Identify which cell holds the provided text, then report its (X, Y) central coordinate. 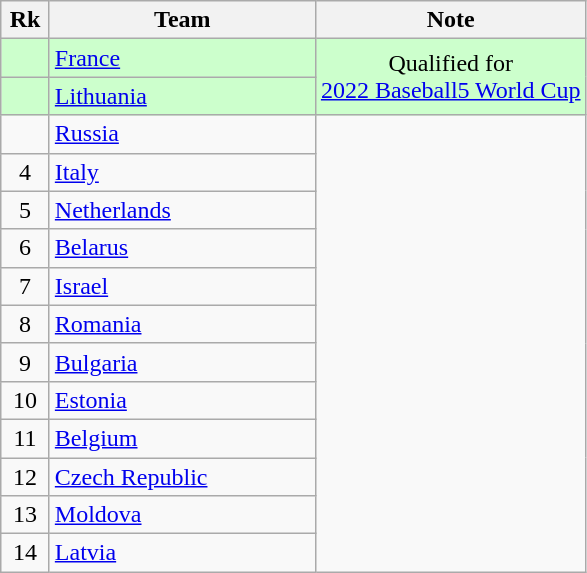
4 (26, 172)
Note (450, 20)
Rk (26, 20)
Lithuania (182, 96)
Romania (182, 324)
Russia (182, 134)
Latvia (182, 553)
12 (26, 477)
Italy (182, 172)
Israel (182, 286)
Czech Republic (182, 477)
Netherlands (182, 210)
6 (26, 248)
8 (26, 324)
Belarus (182, 248)
5 (26, 210)
9 (26, 362)
10 (26, 400)
Qualified for 2022 Baseball5 World Cup (450, 77)
Bulgaria (182, 362)
7 (26, 286)
Belgium (182, 438)
Moldova (182, 515)
Estonia (182, 400)
Team (182, 20)
14 (26, 553)
11 (26, 438)
13 (26, 515)
France (182, 58)
